Detect which cell encompasses the target text, then output its (x, y) center coordinate. 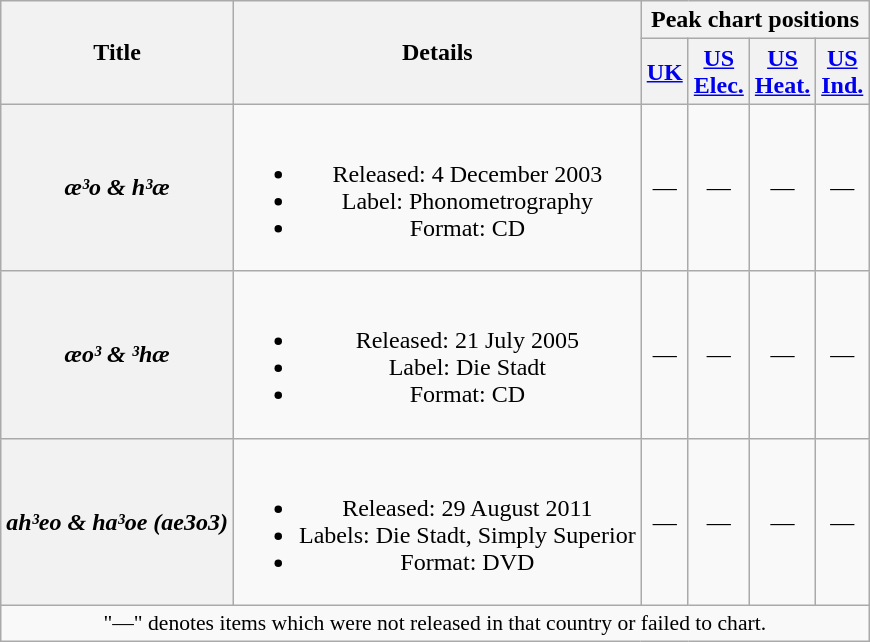
æo³ & ³hæ (118, 354)
Released: 21 July 2005Label: Die StadtFormat: CD (438, 354)
ah³eo & ha³oe (ae3o3) (118, 522)
UK (664, 72)
Details (438, 52)
US Elec. (718, 72)
æ³o & h³æ (118, 188)
US Heat. (782, 72)
Peak chart positions (755, 20)
"—" denotes items which were not released in that country or failed to chart. (435, 623)
Released: 4 December 2003Label: PhonometrographyFormat: CD (438, 188)
US Ind. (842, 72)
Title (118, 52)
Released: 29 August 2011Labels: Die Stadt, Simply SuperiorFormat: DVD (438, 522)
